Detect which cell encompasses the target text, then output its (X, Y) center coordinate. 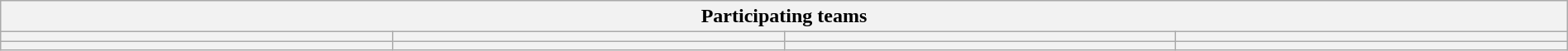
Participating teams (784, 16)
